Return the [x, y] coordinate for the center point of the cell that contains the specified text.  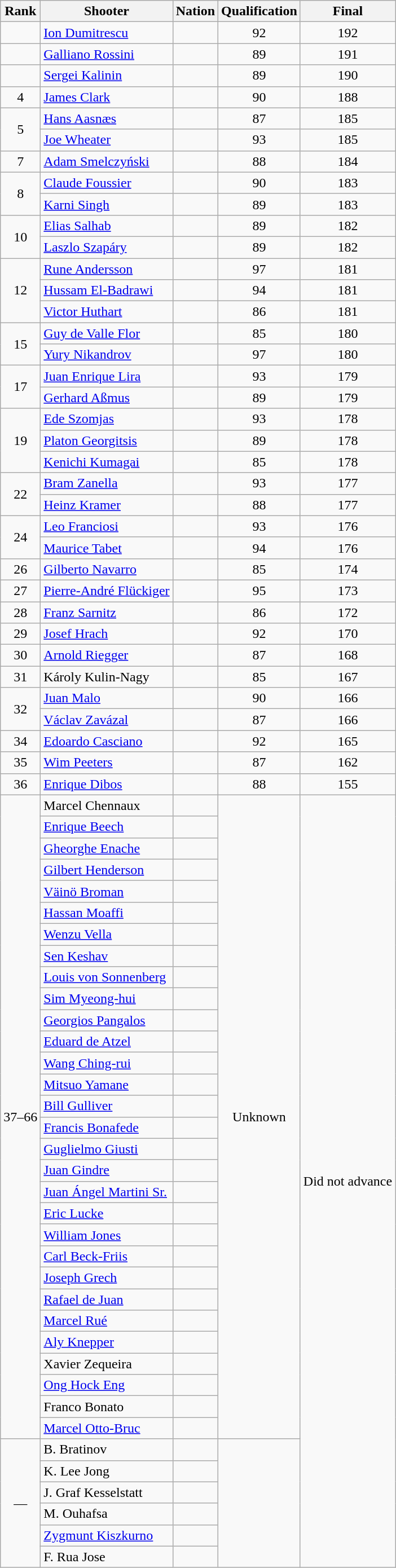
Louis von Sonnenberg [107, 977]
Claude Foussier [107, 183]
Pierre-André Flückiger [107, 591]
17 [20, 387]
Mitsuo Yamane [107, 1085]
37–66 [20, 1117]
22 [20, 494]
165 [347, 741]
Marcel Otto-Bruc [107, 1428]
Yury Nikandrov [107, 355]
Rafael de Juan [107, 1299]
155 [347, 784]
Sergei Kalinin [107, 76]
27 [20, 591]
B. Bratinov [107, 1450]
8 [20, 193]
32 [20, 709]
Elias Salhab [107, 226]
J. Graf Kesselstatt [107, 1492]
Shooter [107, 11]
Guy de Valle Flor [107, 333]
4 [20, 97]
Georgios Pangalos [107, 1020]
10 [20, 236]
Guglielmo Giusti [107, 1149]
Platon Georgitsis [107, 441]
Leo Franciosi [107, 526]
Laszlo Szapáry [107, 247]
Maurice Tabet [107, 548]
Franco Bonato [107, 1407]
Joe Wheater [107, 140]
Marcel Chennaux [107, 805]
Hussam El-Badrawi [107, 290]
Joseph Grech [107, 1278]
F. Rua Jose [107, 1557]
192 [347, 33]
Károly Kulin-Nagy [107, 677]
7 [20, 161]
M. Ouhafsa [107, 1514]
Bill Gulliver [107, 1106]
5 [20, 129]
184 [347, 161]
Aly Knepper [107, 1342]
Eric Lucke [107, 1213]
Gheorghe Enache [107, 848]
Xavier Zequeira [107, 1364]
Eduard de Atzel [107, 1042]
Juan Enrique Lira [107, 376]
170 [347, 634]
168 [347, 655]
Karni Singh [107, 204]
26 [20, 569]
Wenzu Vella [107, 934]
Gerhard Aßmus [107, 398]
Václav Zavázal [107, 720]
167 [347, 677]
Wim Peeters [107, 763]
Nation [195, 11]
Unknown [259, 1117]
Final [347, 11]
Ede Szomjas [107, 419]
174 [347, 569]
Väinö Broman [107, 891]
Wang Ching-rui [107, 1063]
191 [347, 54]
Carl Beck-Friis [107, 1256]
Ong Hock Eng [107, 1385]
Heinz Kramer [107, 505]
12 [20, 290]
James Clark [107, 97]
35 [20, 763]
Hassan Moaffi [107, 913]
Enrique Dibos [107, 784]
34 [20, 741]
Arnold Riegger [107, 655]
Juan Ángel Martini Sr. [107, 1192]
29 [20, 634]
Bram Zanella [107, 483]
31 [20, 677]
Gilberto Navarro [107, 569]
Enrique Beech [107, 827]
Hans Aasnæs [107, 118]
Francis Bonafede [107, 1127]
Did not advance [347, 1181]
162 [347, 763]
Zygmunt Kiszkurno [107, 1535]
Gilbert Henderson [107, 870]
Josef Hrach [107, 634]
19 [20, 441]
— [20, 1503]
Juan Malo [107, 698]
Adam Smelczyński [107, 161]
30 [20, 655]
Qualification [259, 11]
Ion Dumitrescu [107, 33]
William Jones [107, 1235]
K. Lee Jong [107, 1471]
190 [347, 76]
Edoardo Casciano [107, 741]
Kenichi Kumagai [107, 462]
172 [347, 612]
36 [20, 784]
188 [347, 97]
173 [347, 591]
Sen Keshav [107, 956]
Rune Andersson [107, 269]
95 [259, 591]
Victor Huthart [107, 312]
Rank [20, 11]
Juan Gindre [107, 1170]
Sim Myeong-hui [107, 999]
28 [20, 612]
Franz Sarnitz [107, 612]
15 [20, 344]
Marcel Rué [107, 1321]
Galliano Rossini [107, 54]
24 [20, 537]
